Detect which cell encompasses the target text, then output its [x, y] center coordinate. 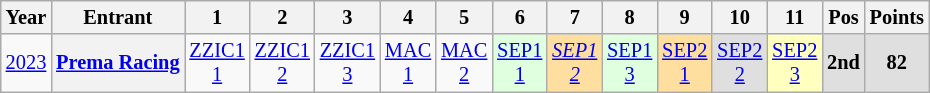
3 [348, 17]
1 [216, 17]
Pos [844, 17]
2023 [26, 63]
SEP21 [684, 63]
5 [464, 17]
SEP22 [740, 63]
2nd [844, 63]
MAC2 [464, 63]
Prema Racing [118, 63]
8 [630, 17]
11 [794, 17]
4 [408, 17]
Entrant [118, 17]
ZZIC13 [348, 63]
2 [282, 17]
MAC1 [408, 63]
10 [740, 17]
9 [684, 17]
SEP12 [574, 63]
ZZIC12 [282, 63]
7 [574, 17]
Year [26, 17]
ZZIC11 [216, 63]
82 [897, 63]
6 [520, 17]
SEP23 [794, 63]
Points [897, 17]
SEP11 [520, 63]
SEP13 [630, 63]
